Return (x, y) of the center of cell containing provided text 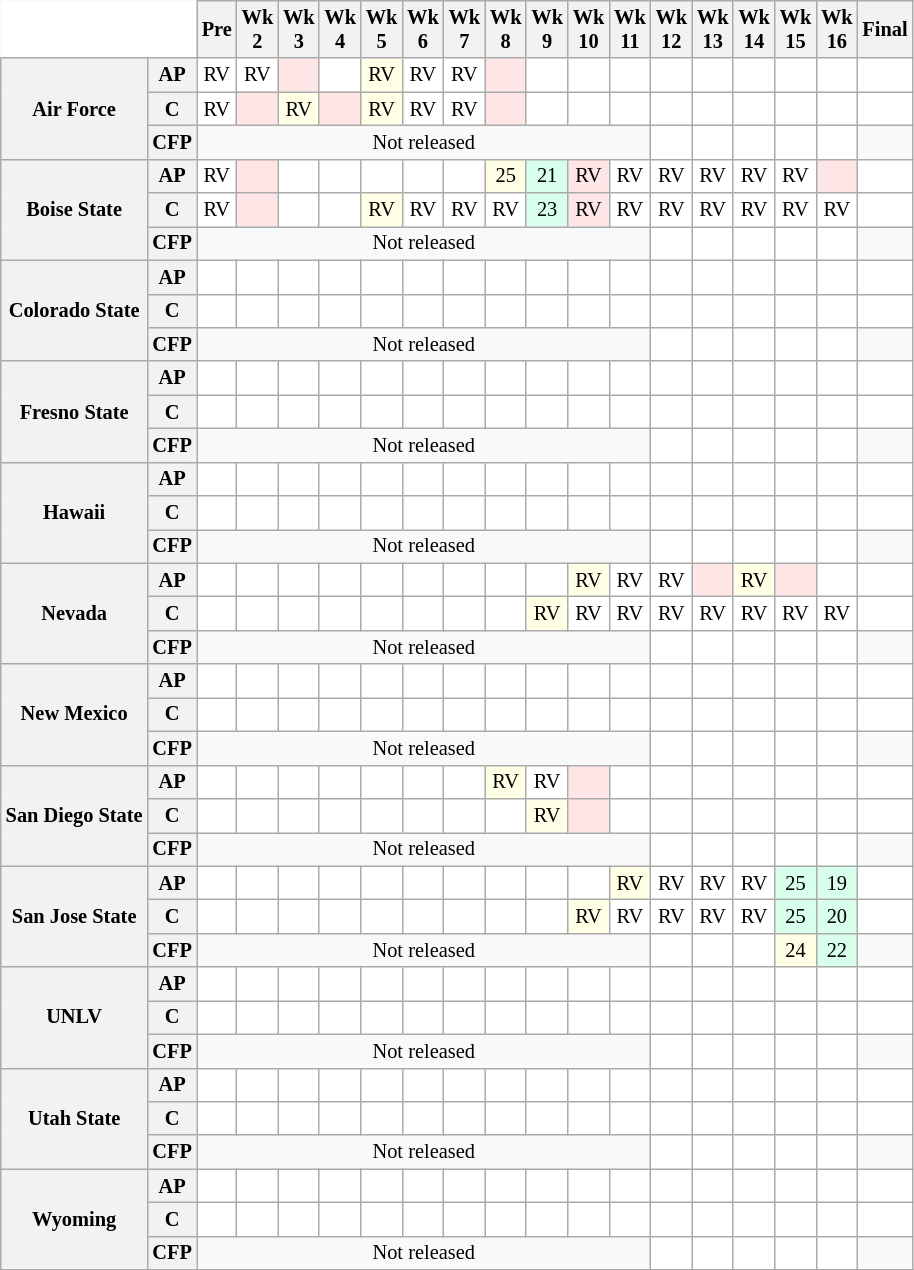
Air Force (74, 108)
Wk3 (298, 29)
San Jose State (74, 916)
Wk7 (464, 29)
Pre (217, 29)
Wk13 (712, 29)
San Diego State (74, 816)
Wk9 (546, 29)
24 (796, 950)
Wk16 (836, 29)
Wk5 (382, 29)
Wk11 (630, 29)
Colorado State (74, 310)
Wk8 (506, 29)
Fresno State (74, 412)
22 (836, 950)
Wk10 (588, 29)
Wk4 (340, 29)
19 (836, 883)
Boise State (74, 210)
New Mexico (74, 714)
Wk15 (796, 29)
Wk12 (672, 29)
UNLV (74, 1018)
Nevada (74, 614)
20 (836, 916)
21 (546, 176)
Utah State (74, 1118)
Wk14 (754, 29)
Wk6 (422, 29)
Wk2 (258, 29)
Hawaii (74, 512)
Wyoming (74, 1220)
23 (546, 210)
Final (886, 29)
